Detect which cell encompasses the target text, then output its [x, y] center coordinate. 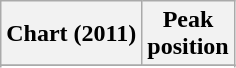
Peakposition [188, 34]
Chart (2011) [72, 34]
